Provide the [x, y] coordinate of the cell's center where the given text is located.  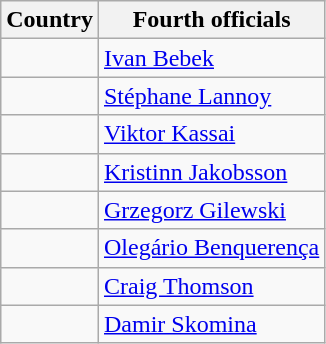
Damir Skomina [211, 324]
Viktor Kassai [211, 134]
Country [50, 20]
Craig Thomson [211, 286]
Grzegorz Gilewski [211, 210]
Ivan Bebek [211, 58]
Olegário Benquerença [211, 248]
Kristinn Jakobsson [211, 172]
Fourth officials [211, 20]
Stéphane Lannoy [211, 96]
